Locate the cell with the specified text and output its [x, y] center coordinate. 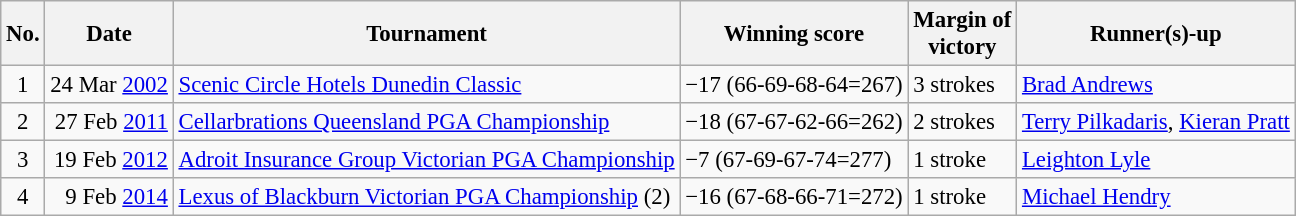
1 [23, 85]
Margin ofvictory [962, 34]
−7 (67-69-67-74=277) [794, 160]
Scenic Circle Hotels Dunedin Classic [426, 85]
24 Mar 2002 [109, 85]
27 Feb 2011 [109, 122]
9 Feb 2014 [109, 197]
Lexus of Blackburn Victorian PGA Championship (2) [426, 197]
Leighton Lyle [1156, 160]
19 Feb 2012 [109, 160]
−17 (66-69-68-64=267) [794, 85]
4 [23, 197]
Terry Pilkadaris, Kieran Pratt [1156, 122]
2 strokes [962, 122]
Brad Andrews [1156, 85]
3 [23, 160]
No. [23, 34]
Date [109, 34]
Adroit Insurance Group Victorian PGA Championship [426, 160]
−16 (67-68-66-71=272) [794, 197]
Runner(s)-up [1156, 34]
Michael Hendry [1156, 197]
−18 (67-67-62-66=262) [794, 122]
Cellarbrations Queensland PGA Championship [426, 122]
Winning score [794, 34]
2 [23, 122]
3 strokes [962, 85]
Tournament [426, 34]
